Detect which cell encompasses the target text, then output its [X, Y] center coordinate. 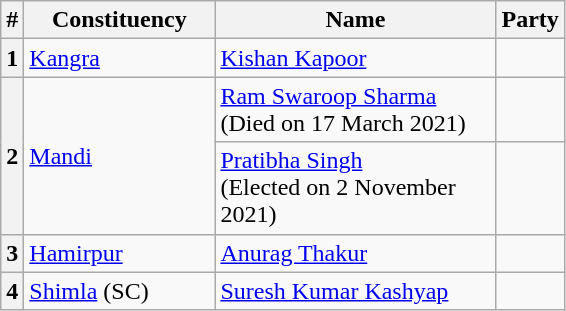
Kangra [120, 58]
Constituency [120, 20]
Hamirpur [120, 253]
Ram Swaroop Sharma(Died on 17 March 2021) [356, 110]
Party [530, 20]
Shimla (SC) [120, 291]
Kishan Kapoor [356, 58]
Anurag Thakur [356, 253]
2 [12, 156]
4 [12, 291]
3 [12, 253]
Suresh Kumar Kashyap [356, 291]
Name [356, 20]
Pratibha Singh(Elected on 2 November 2021) [356, 188]
Mandi [120, 156]
# [12, 20]
1 [12, 58]
